Output the (X, Y) coordinate of the center of the cell containing the given text.  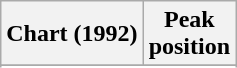
Chart (1992) (72, 34)
Peakposition (189, 34)
